For the text-containing cell, return its midpoint in [x, y] coordinate format. 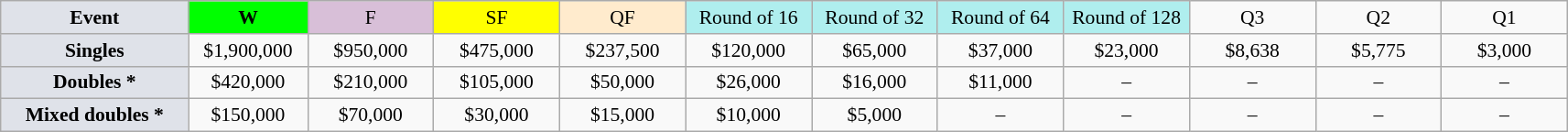
$475,000 [497, 50]
$70,000 [371, 115]
$30,000 [497, 115]
$210,000 [371, 82]
$3,000 [1505, 50]
W [248, 17]
$950,000 [371, 50]
$150,000 [248, 115]
Q3 [1252, 17]
$105,000 [497, 82]
Q1 [1505, 17]
$11,000 [1000, 82]
Q2 [1379, 17]
$5,775 [1379, 50]
$65,000 [874, 50]
$50,000 [622, 82]
$23,000 [1127, 50]
$120,000 [749, 50]
$1,900,000 [248, 50]
Round of 128 [1127, 17]
SF [497, 17]
$37,000 [1000, 50]
$8,638 [1252, 50]
Doubles * [95, 82]
Event [95, 17]
$237,500 [622, 50]
$420,000 [248, 82]
Round of 32 [874, 17]
Round of 64 [1000, 17]
F [371, 17]
Singles [95, 50]
$26,000 [749, 82]
$16,000 [874, 82]
$10,000 [749, 115]
Round of 16 [749, 17]
QF [622, 17]
$5,000 [874, 115]
$15,000 [622, 115]
Mixed doubles * [95, 115]
